Output the [X, Y] coordinate of the center of the cell containing the given text.  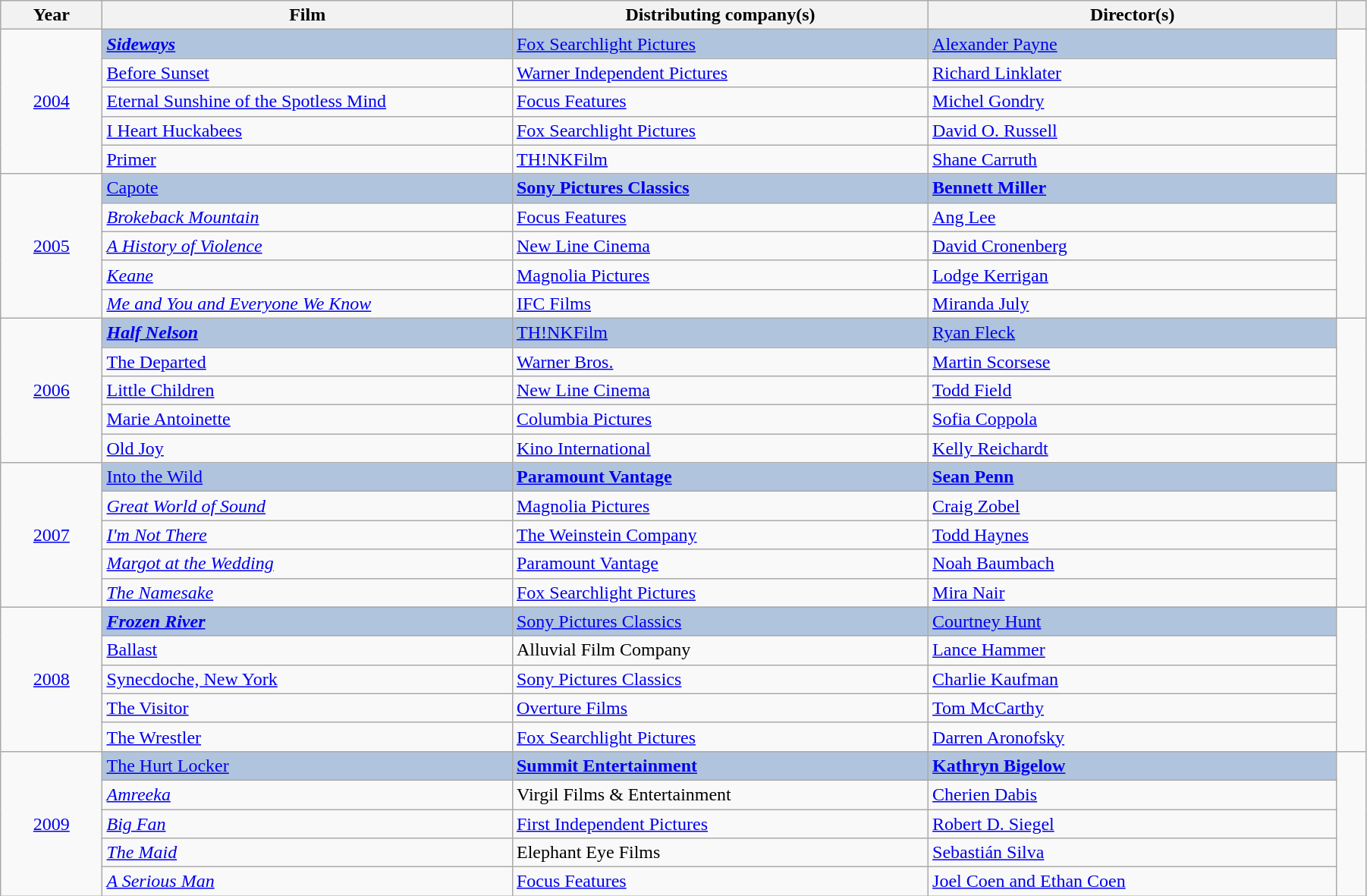
IFC Films [720, 303]
Primer [308, 159]
Lodge Kerrigan [1133, 275]
Elephant Eye Films [720, 853]
Sebastián Silva [1133, 853]
Synecdoche, New York [308, 679]
Big Fan [308, 823]
Me and You and Everyone We Know [308, 303]
Year [52, 15]
Little Children [308, 391]
Kathryn Bigelow [1133, 766]
Film [308, 15]
2009 [52, 823]
2007 [52, 535]
Alluvial Film Company [720, 650]
A Serious Man [308, 882]
2004 [52, 102]
The Visitor [308, 708]
Joel Coen and Ethan Coen [1133, 882]
The Maid [308, 853]
Distributing company(s) [720, 15]
The Departed [308, 362]
2005 [52, 246]
Shane Carruth [1133, 159]
Mira Nair [1133, 593]
Lance Hammer [1133, 650]
Ryan Fleck [1133, 332]
Old Joy [308, 448]
Courtney Hunt [1133, 621]
Bennett Miller [1133, 188]
Todd Haynes [1133, 535]
Sean Penn [1133, 477]
Half Nelson [308, 332]
Robert D. Siegel [1133, 823]
Ballast [308, 650]
Michel Gondry [1133, 102]
Capote [308, 188]
The Namesake [308, 593]
Into the Wild [308, 477]
2006 [52, 390]
A History of Violence [308, 246]
Before Sunset [308, 73]
Warner Bros. [720, 362]
Richard Linklater [1133, 73]
Marie Antoinette [308, 420]
The Weinstein Company [720, 535]
Eternal Sunshine of the Spotless Mind [308, 102]
Columbia Pictures [720, 420]
Margot at the Wedding [308, 564]
Brokeback Mountain [308, 217]
Todd Field [1133, 391]
Sideways [308, 44]
2008 [52, 679]
Noah Baumbach [1133, 564]
Kino International [720, 448]
Tom McCarthy [1133, 708]
David Cronenberg [1133, 246]
Director(s) [1133, 15]
The Wrestler [308, 737]
Darren Aronofsky [1133, 737]
Miranda July [1133, 303]
Kelly Reichardt [1133, 448]
Sofia Coppola [1133, 420]
I Heart Huckabees [308, 130]
Ang Lee [1133, 217]
Keane [308, 275]
Frozen River [308, 621]
Great World of Sound [308, 506]
Alexander Payne [1133, 44]
Craig Zobel [1133, 506]
First Independent Pictures [720, 823]
David O. Russell [1133, 130]
Cherien Dabis [1133, 794]
The Hurt Locker [308, 766]
Summit Entertainment [720, 766]
I'm Not There [308, 535]
Virgil Films & Entertainment [720, 794]
Overture Films [720, 708]
Amreeka [308, 794]
Martin Scorsese [1133, 362]
Charlie Kaufman [1133, 679]
Warner Independent Pictures [720, 73]
